Return the (X, Y) coordinate for the center point of the cell that contains the specified text.  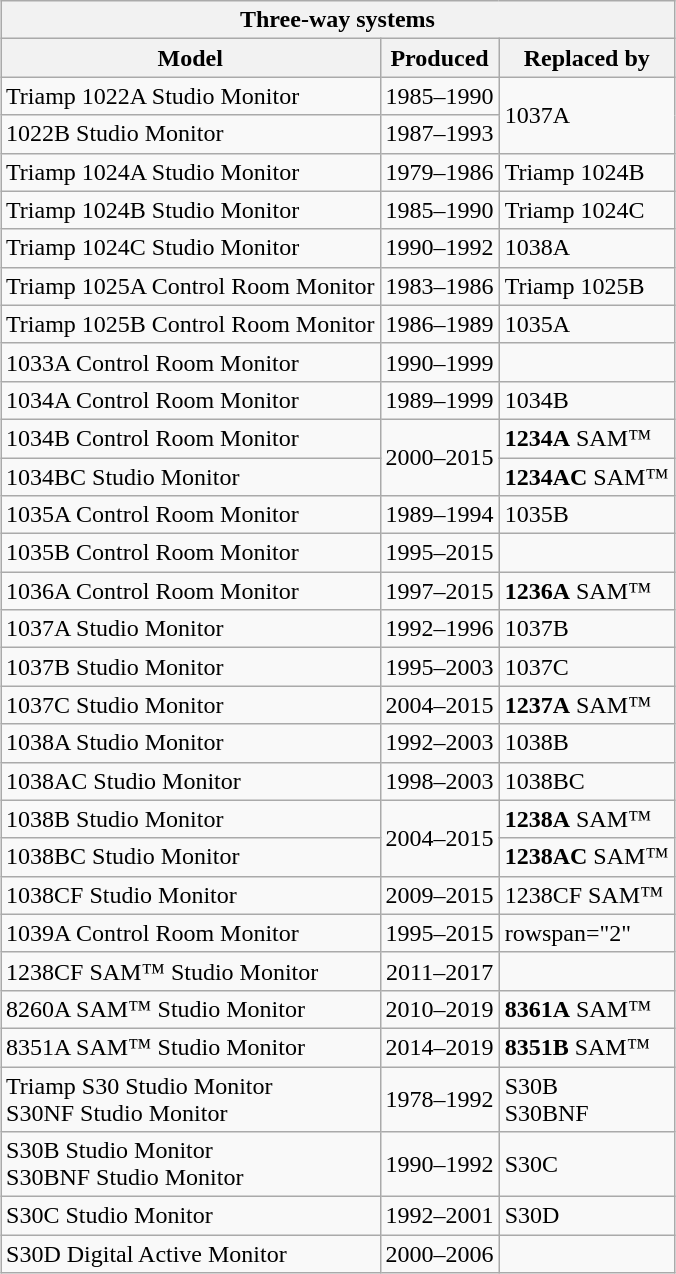
2000–2006 (440, 1254)
S30C Studio Monitor (190, 1216)
1238CF SAM™ Studio Monitor (190, 971)
1038BC Studio Monitor (190, 857)
Triamp S30 Studio MonitorS30NF Studio Monitor (190, 1098)
1983–1986 (440, 286)
2000–2015 (440, 457)
1986–1989 (440, 324)
2014–2019 (440, 1047)
1236A SAM™ (586, 591)
1234A SAM™ (586, 438)
1034B Control Room Monitor (190, 438)
Triamp 1024B (586, 172)
1038B (586, 743)
1237A SAM™ (586, 705)
1038A (586, 248)
1038A Studio Monitor (190, 743)
1998–2003 (440, 781)
2011–2017 (440, 971)
Three-way systems (337, 20)
1234AC SAM™ (586, 477)
Triamp 1025B Control Room Monitor (190, 324)
8351A SAM™ Studio Monitor (190, 1047)
1037B (586, 629)
S30D (586, 1216)
1997–2015 (440, 591)
1987–1993 (440, 134)
1238A SAM™ (586, 819)
rowspan="2" (586, 933)
1989–1999 (440, 400)
1035B (586, 515)
1038B Studio Monitor (190, 819)
1995–2003 (440, 667)
1022B Studio Monitor (190, 134)
1035A (586, 324)
S30C (586, 1164)
1037C (586, 667)
1990–1999 (440, 362)
1979–1986 (440, 172)
1035B Control Room Monitor (190, 553)
1038AC Studio Monitor (190, 781)
1992–2003 (440, 743)
Triamp 1025A Control Room Monitor (190, 286)
Replaced by (586, 58)
S30B Studio MonitorS30BNF Studio Monitor (190, 1164)
S30BS30BNF (586, 1098)
S30D Digital Active Monitor (190, 1254)
1992–1996 (440, 629)
1037A Studio Monitor (190, 629)
8260A SAM™ Studio Monitor (190, 1009)
1037A (586, 115)
1036A Control Room Monitor (190, 591)
1034BC Studio Monitor (190, 477)
1034A Control Room Monitor (190, 400)
8361A SAM™ (586, 1009)
1238AC SAM™ (586, 857)
1035A Control Room Monitor (190, 515)
1989–1994 (440, 515)
1992–2001 (440, 1216)
2009–2015 (440, 895)
Model (190, 58)
1038CF Studio Monitor (190, 895)
Triamp 1022A Studio Monitor (190, 96)
1038BC (586, 781)
1039A Control Room Monitor (190, 933)
2010–2019 (440, 1009)
1238CF SAM™ (586, 895)
1033A Control Room Monitor (190, 362)
8351B SAM™ (586, 1047)
Triamp 1024B Studio Monitor (190, 210)
1034B (586, 400)
Triamp 1024C (586, 210)
Triamp 1024A Studio Monitor (190, 172)
Triamp 1024C Studio Monitor (190, 248)
Triamp 1025B (586, 286)
1978–1992 (440, 1098)
1037C Studio Monitor (190, 705)
Produced (440, 58)
1037B Studio Monitor (190, 667)
